Search for the cell housing the specified text and yield its (x, y) center coordinate. 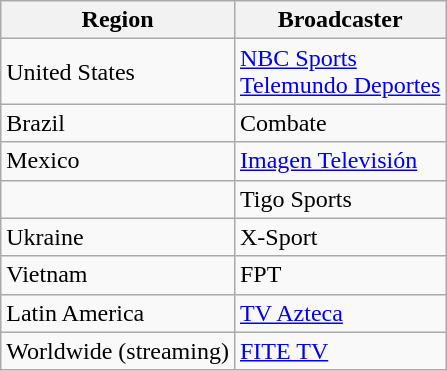
Brazil (118, 123)
X-Sport (340, 237)
Imagen Televisión (340, 161)
Latin America (118, 313)
Vietnam (118, 275)
Broadcaster (340, 20)
Mexico (118, 161)
United States (118, 72)
Combate (340, 123)
NBC SportsTelemundo Deportes (340, 72)
Worldwide (streaming) (118, 351)
Tigo Sports (340, 199)
Ukraine (118, 237)
FPT (340, 275)
Region (118, 20)
TV Azteca (340, 313)
FITE TV (340, 351)
